For the text-containing cell, return its midpoint in (X, Y) coordinate format. 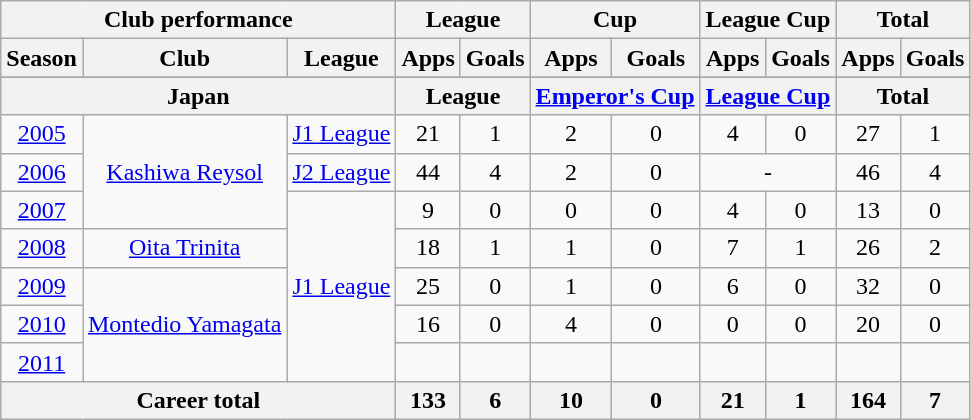
Cup (615, 20)
16 (428, 324)
Emperor's Cup (615, 96)
133 (428, 400)
2009 (42, 286)
2010 (42, 324)
2008 (42, 248)
20 (868, 324)
2005 (42, 134)
18 (428, 248)
44 (428, 172)
9 (428, 210)
10 (571, 400)
Japan (198, 96)
Season (42, 58)
2007 (42, 210)
- (768, 172)
26 (868, 248)
Kashiwa Reysol (184, 172)
Montedio Yamagata (184, 324)
Club (184, 58)
13 (868, 210)
27 (868, 134)
J2 League (342, 172)
Club performance (198, 20)
32 (868, 286)
25 (428, 286)
Career total (198, 400)
164 (868, 400)
Oita Trinita (184, 248)
2006 (42, 172)
2011 (42, 362)
46 (868, 172)
